Scan for the cell matching the given text and deliver its (X, Y) coordinate at center. 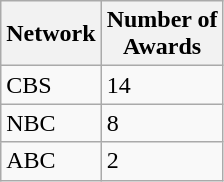
NBC (51, 123)
Number ofAwards (162, 34)
2 (162, 161)
ABC (51, 161)
Network (51, 34)
14 (162, 85)
8 (162, 123)
CBS (51, 85)
